Find where the given text appears and provide that cell's center as (X, Y) coordinate. 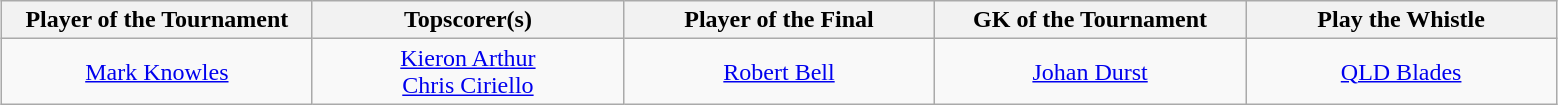
Player of the Tournament (156, 20)
Kieron Arthur Chris Ciriello (468, 72)
Robert Bell (778, 72)
QLD Blades (1402, 72)
GK of the Tournament (1090, 20)
Johan Durst (1090, 72)
Player of the Final (778, 20)
Play the Whistle (1402, 20)
Topscorer(s) (468, 20)
Mark Knowles (156, 72)
